Search for the cell housing the specified text and yield its [X, Y] center coordinate. 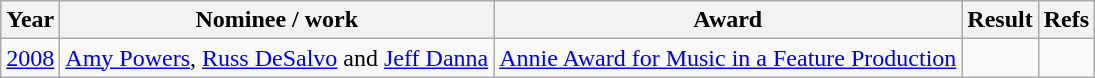
Year [30, 20]
Result [1000, 20]
Award [728, 20]
Refs [1066, 20]
Nominee / work [277, 20]
Amy Powers, Russ DeSalvo and Jeff Danna [277, 58]
2008 [30, 58]
Annie Award for Music in a Feature Production [728, 58]
